Return [X, Y] of the center of cell containing provided text 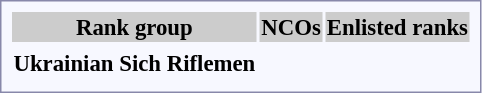
NCOs [292, 27]
Enlisted ranks [397, 27]
Ukrainian Sich Riflemen [134, 63]
Rank group [134, 27]
